Identify which cell holds the provided text, then report its [x, y] central coordinate. 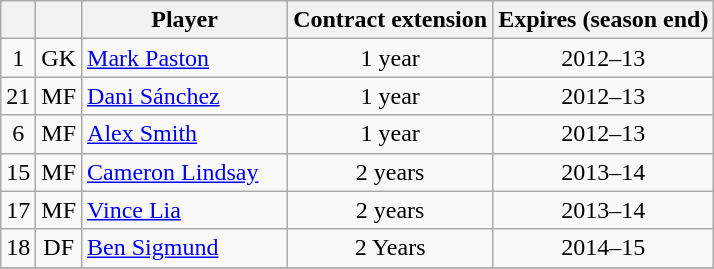
Cameron Lindsay [185, 172]
Contract extension [390, 20]
6 [18, 134]
2014–15 [604, 248]
Alex Smith [185, 134]
Dani Sánchez [185, 96]
2 Years [390, 248]
18 [18, 248]
15 [18, 172]
1 [18, 58]
Ben Sigmund [185, 248]
Mark Paston [185, 58]
21 [18, 96]
Vince Lia [185, 210]
DF [59, 248]
Expires (season end) [604, 20]
17 [18, 210]
GK [59, 58]
Player [185, 20]
